Return (X, Y) of the center of cell containing provided text 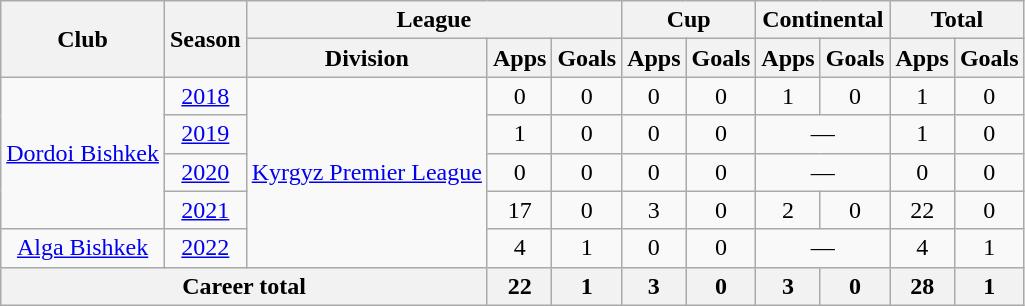
Division (366, 58)
28 (922, 286)
2021 (205, 210)
2018 (205, 96)
Kyrgyz Premier League (366, 172)
2 (788, 210)
Cup (689, 20)
2022 (205, 248)
2019 (205, 134)
Season (205, 39)
Club (83, 39)
Career total (244, 286)
Continental (823, 20)
17 (519, 210)
Total (957, 20)
2020 (205, 172)
Dordoi Bishkek (83, 153)
Alga Bishkek (83, 248)
League (434, 20)
